For the text-containing cell, return its midpoint in (x, y) coordinate format. 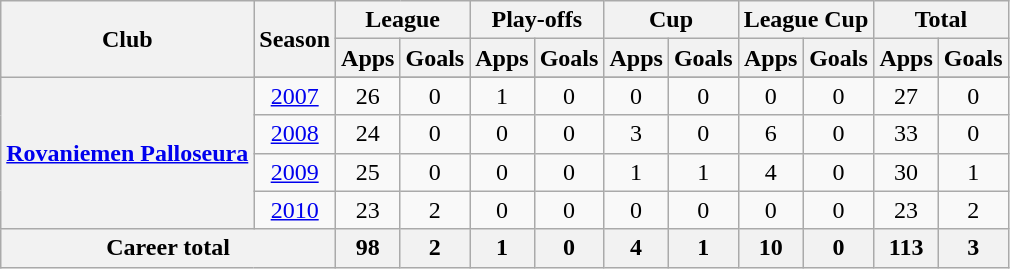
6 (770, 134)
25 (368, 172)
24 (368, 134)
26 (368, 96)
League Cup (806, 20)
2008 (295, 134)
2010 (295, 210)
Career total (168, 248)
Cup (671, 20)
27 (906, 96)
Rovaniemen Palloseura (128, 153)
Season (295, 39)
Club (128, 39)
33 (906, 134)
League (403, 20)
Play-offs (537, 20)
98 (368, 248)
2009 (295, 172)
113 (906, 248)
2007 (295, 96)
Total (941, 20)
30 (906, 172)
10 (770, 248)
